From the cell containing the given text, extract its center point as [X, Y] coordinate. 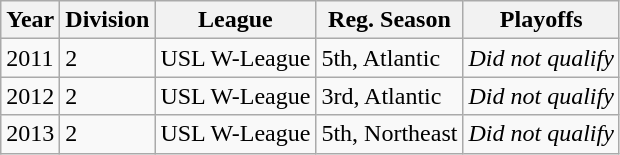
Reg. Season [390, 20]
2012 [30, 96]
2013 [30, 134]
5th, Northeast [390, 134]
Year [30, 20]
2011 [30, 58]
League [236, 20]
5th, Atlantic [390, 58]
3rd, Atlantic [390, 96]
Playoffs [541, 20]
Division [108, 20]
